Output the (x, y) coordinate of the center of the cell containing the given text.  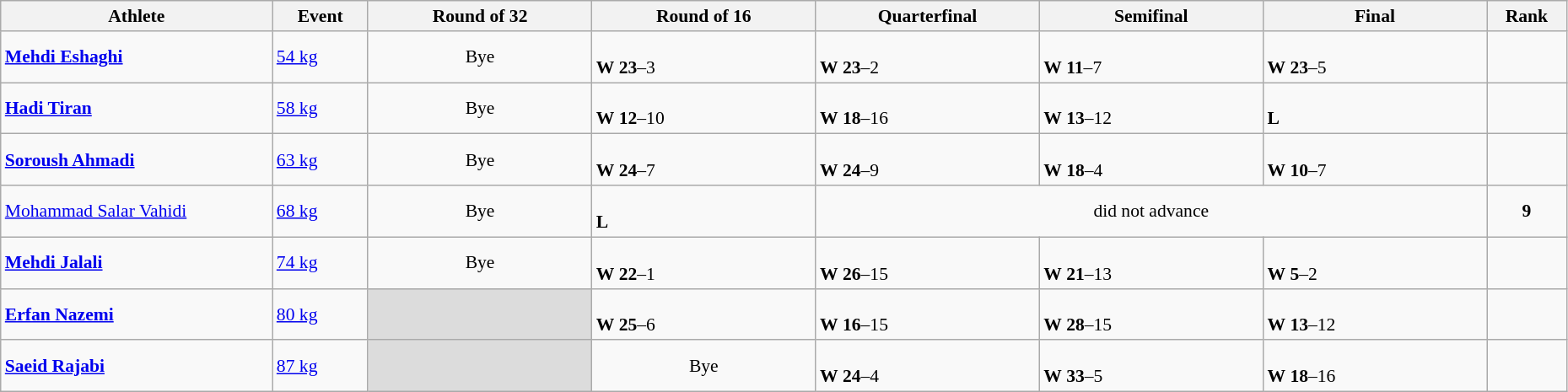
did not advance (1151, 211)
W 12–10 (703, 108)
W 23–3 (703, 57)
W 10–7 (1375, 160)
Athlete (137, 16)
W 22–1 (703, 263)
W 11–7 (1150, 57)
Mehdi Jalali (137, 263)
58 kg (321, 108)
W 23–5 (1375, 57)
Hadi Tiran (137, 108)
80 kg (321, 314)
W 18–4 (1150, 160)
Semifinal (1150, 16)
Mohammad Salar Vahidi (137, 211)
Erfan Nazemi (137, 314)
74 kg (321, 263)
W 28–15 (1150, 314)
W 25–6 (703, 314)
Mehdi Eshaghi (137, 57)
Quarterfinal (928, 16)
Event (321, 16)
W 16–15 (928, 314)
W 23–2 (928, 57)
9 (1527, 211)
Round of 16 (703, 16)
63 kg (321, 160)
W 21–13 (1150, 263)
W 24–4 (928, 366)
W 5–2 (1375, 263)
Final (1375, 16)
87 kg (321, 366)
W 26–15 (928, 263)
W 33–5 (1150, 366)
54 kg (321, 57)
W 24–9 (928, 160)
Saeid Rajabi (137, 366)
Round of 32 (479, 16)
68 kg (321, 211)
W 24–7 (703, 160)
Rank (1527, 16)
Soroush Ahmadi (137, 160)
